Extract the (x, y) coordinate from the center of the cell holding the provided text.  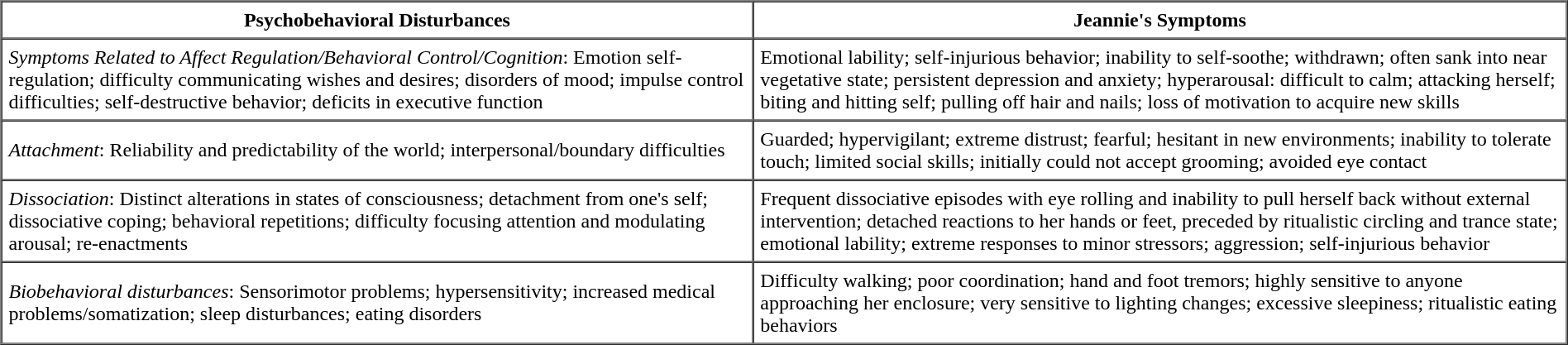
Biobehavioral disturbances: Sensorimotor problems; hypersensitivity; increased medical problems/somatization; sleep disturbances; eating disorders (377, 303)
Attachment: Reliability and predictability of the world; interpersonal/boundary difficulties (377, 151)
Jeannie's Symptoms (1159, 20)
Psychobehavioral Disturbances (377, 20)
